Extract the [X, Y] coordinate from the center of the cell holding the provided text.  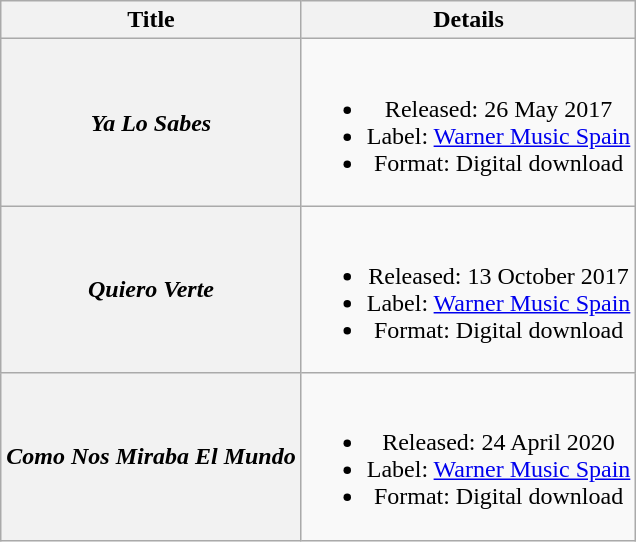
Details [468, 20]
Ya Lo Sabes [151, 122]
Released: 26 May 2017Label: Warner Music SpainFormat: Digital download [468, 122]
Title [151, 20]
Quiero Verte [151, 290]
Como Nos Miraba El Mundo [151, 456]
Released: 13 October 2017Label: Warner Music SpainFormat: Digital download [468, 290]
Released: 24 April 2020Label: Warner Music SpainFormat: Digital download [468, 456]
